Find where the given text appears and provide that cell's center as (x, y) coordinate. 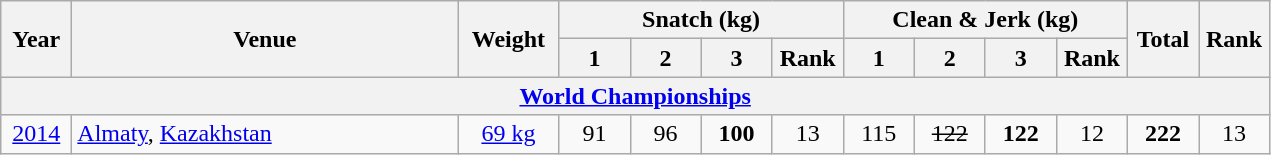
Total (1162, 39)
World Championships (636, 96)
96 (666, 134)
Weight (508, 39)
69 kg (508, 134)
12 (1092, 134)
115 (878, 134)
Year (36, 39)
91 (594, 134)
Almaty, Kazakhstan (265, 134)
Venue (265, 39)
100 (736, 134)
2014 (36, 134)
Snatch (kg) (701, 20)
Clean & Jerk (kg) (985, 20)
222 (1162, 134)
